Identify which cell holds the provided text, then report its [X, Y] central coordinate. 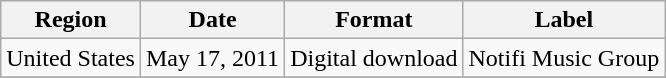
Region [71, 20]
Date [212, 20]
United States [71, 58]
Format [374, 20]
Digital download [374, 58]
Notifi Music Group [564, 58]
May 17, 2011 [212, 58]
Label [564, 20]
